Search for the cell housing the specified text and yield its (X, Y) center coordinate. 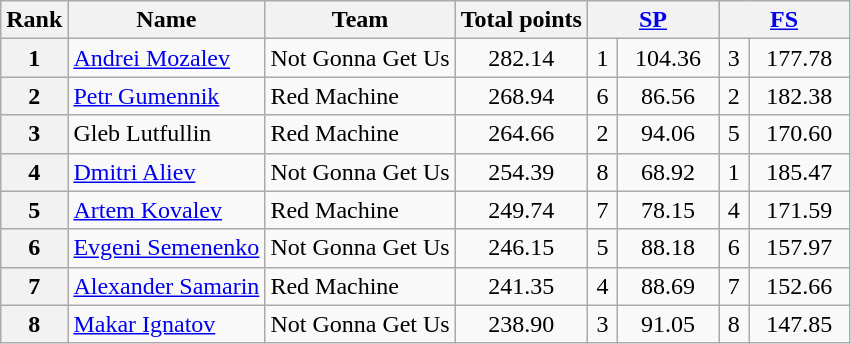
88.18 (668, 248)
238.90 (521, 324)
Petr Gumennik (166, 96)
86.56 (668, 96)
88.69 (668, 286)
94.06 (668, 134)
147.85 (800, 324)
104.36 (668, 58)
268.94 (521, 96)
Rank (34, 20)
Name (166, 20)
Dmitri Aliev (166, 172)
Alexander Samarin (166, 286)
254.39 (521, 172)
185.47 (800, 172)
264.66 (521, 134)
152.66 (800, 286)
Team (360, 20)
170.60 (800, 134)
91.05 (668, 324)
171.59 (800, 210)
Andrei Mozalev (166, 58)
68.92 (668, 172)
Evgeni Semenenko (166, 248)
177.78 (800, 58)
FS (784, 20)
157.97 (800, 248)
182.38 (800, 96)
241.35 (521, 286)
282.14 (521, 58)
Makar Ignatov (166, 324)
78.15 (668, 210)
249.74 (521, 210)
Artem Kovalev (166, 210)
246.15 (521, 248)
SP (652, 20)
Total points (521, 20)
Gleb Lutfullin (166, 134)
